Return [X, Y] of the center of cell containing provided text 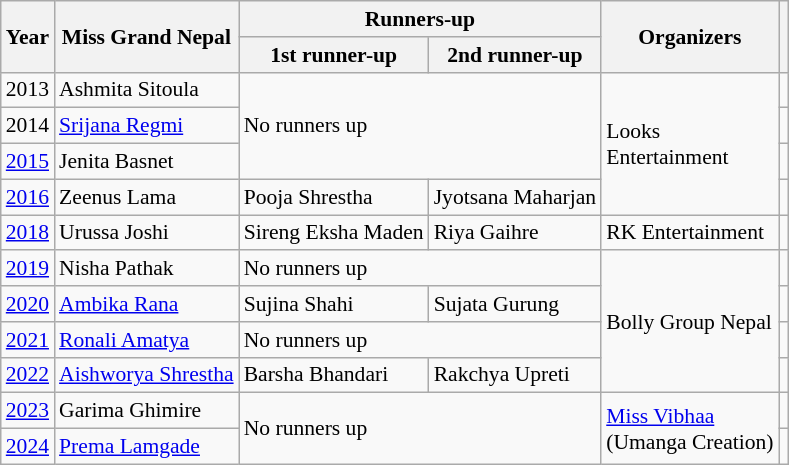
2020 [28, 304]
Jenita Basnet [146, 162]
Ronali Amatya [146, 340]
Barsha Bhandari [334, 375]
Nisha Pathak [146, 269]
Ashmita Sitoula [146, 90]
Year [28, 36]
Rakchya Upreti [516, 375]
Runners-up [420, 19]
Miss Vibhaa(Umanga Creation) [690, 428]
2014 [28, 126]
Prema Lamgade [146, 447]
RK Entertainment [690, 233]
Urussa Joshi [146, 233]
Garima Ghimire [146, 411]
Pooja Shrestha [334, 197]
Sujina Shahi [334, 304]
Zeenus Lama [146, 197]
Srijana Regmi [146, 126]
2022 [28, 375]
2nd runner-up [516, 55]
2021 [28, 340]
Sujata Gurung [516, 304]
Organizers [690, 36]
Ambika Rana [146, 304]
Bolly Group Nepal [690, 322]
Jyotsana Maharjan [516, 197]
1st runner-up [334, 55]
2016 [28, 197]
2013 [28, 90]
2015 [28, 162]
Miss Grand Nepal [146, 36]
Aishworya Shrestha [146, 375]
2024 [28, 447]
Riya Gaihre [516, 233]
LooksEntertainment [690, 143]
2018 [28, 233]
2019 [28, 269]
2023 [28, 411]
Sireng Eksha Maden [334, 233]
